Return [x, y] of the center of cell containing provided text 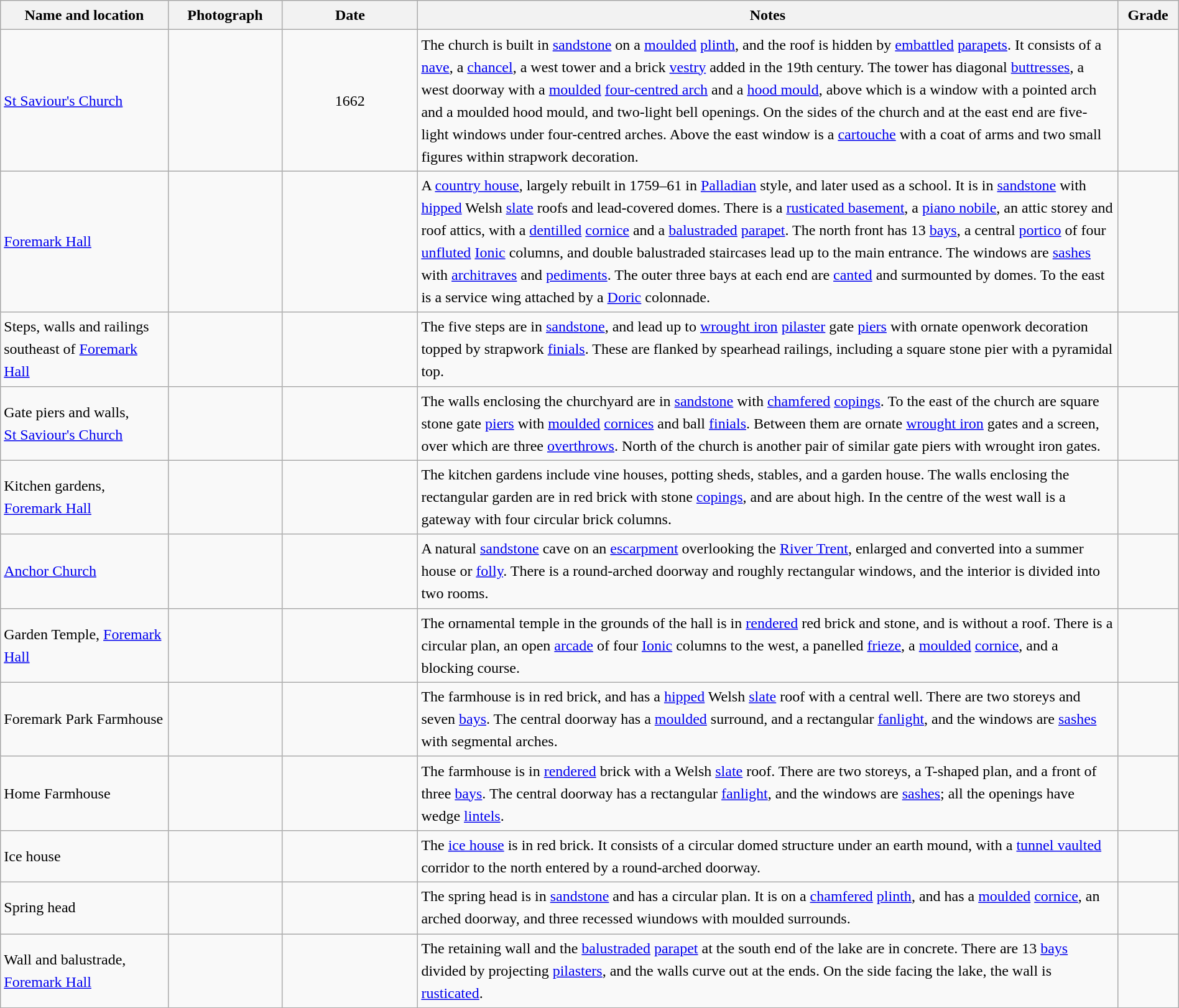
Date [350, 15]
Garden Temple, Foremark Hall [85, 645]
Steps, walls and railings southeast of Foremark Hall [85, 349]
Kitchen gardens, Foremark Hall [85, 497]
Notes [767, 15]
St Saviour's Church [85, 101]
1662 [350, 101]
Spring head [85, 908]
Home Farmhouse [85, 793]
Foremark Park Farmhouse [85, 719]
Foremark Hall [85, 241]
Wall and balustrade,Foremark Hall [85, 971]
Anchor Church [85, 571]
Photograph [225, 15]
Ice house [85, 856]
Grade [1148, 15]
Gate piers and walls,St Saviour's Church [85, 423]
Name and location [85, 15]
